Extract the [X, Y] coordinate from the center of the cell holding the provided text.  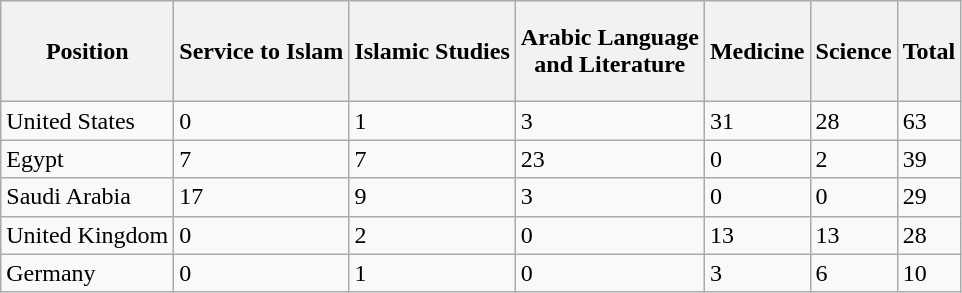
Germany [88, 273]
39 [929, 159]
United Kingdom [88, 235]
10 [929, 273]
6 [854, 273]
Saudi Arabia [88, 197]
Total [929, 52]
29 [929, 197]
Position [88, 52]
17 [262, 197]
23 [610, 159]
Egypt [88, 159]
31 [757, 121]
63 [929, 121]
9 [432, 197]
Science [854, 52]
Islamic Studies [432, 52]
Arabic Language and Literature [610, 52]
Medicine [757, 52]
United States [88, 121]
Service to Islam [262, 52]
